Capture the cell that displays the provided text and extract its (X, Y) central coordinate. 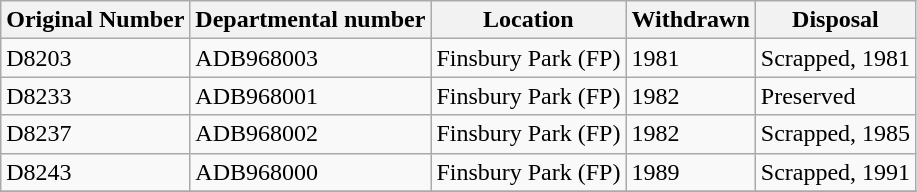
D8233 (96, 96)
ADB968002 (310, 134)
1989 (690, 172)
Original Number (96, 20)
D8203 (96, 58)
Location (528, 20)
D8243 (96, 172)
Departmental number (310, 20)
1981 (690, 58)
Scrapped, 1991 (835, 172)
Scrapped, 1985 (835, 134)
Preserved (835, 96)
Scrapped, 1981 (835, 58)
Disposal (835, 20)
Withdrawn (690, 20)
ADB968000 (310, 172)
ADB968001 (310, 96)
ADB968003 (310, 58)
D8237 (96, 134)
